Capture the cell that displays the provided text and extract its (x, y) central coordinate. 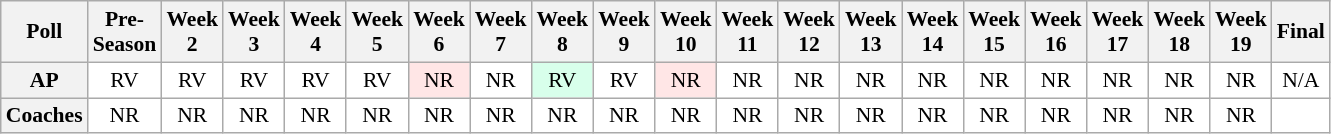
Week2 (192, 32)
Week12 (809, 32)
Week10 (686, 32)
Week6 (439, 32)
Week15 (994, 32)
Week8 (562, 32)
Week16 (1056, 32)
AP (44, 80)
Week19 (1241, 32)
Week7 (501, 32)
N/A (1301, 80)
Poll (44, 32)
Week3 (254, 32)
Coaches (44, 116)
Pre-Season (125, 32)
Week17 (1118, 32)
Week13 (871, 32)
Week4 (316, 32)
Week14 (933, 32)
Week18 (1179, 32)
Week9 (624, 32)
Final (1301, 32)
Week11 (748, 32)
Week5 (377, 32)
